From the cell containing the given text, extract its center point as (X, Y) coordinate. 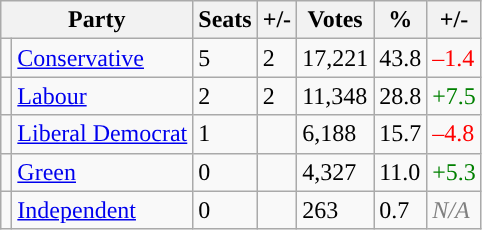
11,348 (336, 96)
Labour (102, 96)
Green (102, 172)
43.8 (400, 58)
Conservative (102, 58)
+5.3 (454, 172)
6,188 (336, 134)
263 (336, 210)
0.7 (400, 210)
28.8 (400, 96)
–1.4 (454, 58)
Party (97, 20)
Independent (102, 210)
11.0 (400, 172)
1 (225, 134)
5 (225, 58)
+7.5 (454, 96)
N/A (454, 210)
% (400, 20)
17,221 (336, 58)
4,327 (336, 172)
–4.8 (454, 134)
Votes (336, 20)
Seats (225, 20)
15.7 (400, 134)
Liberal Democrat (102, 134)
